Pinpoint the cell where the given text exists, returning its (X, Y) midpoint coordinate. 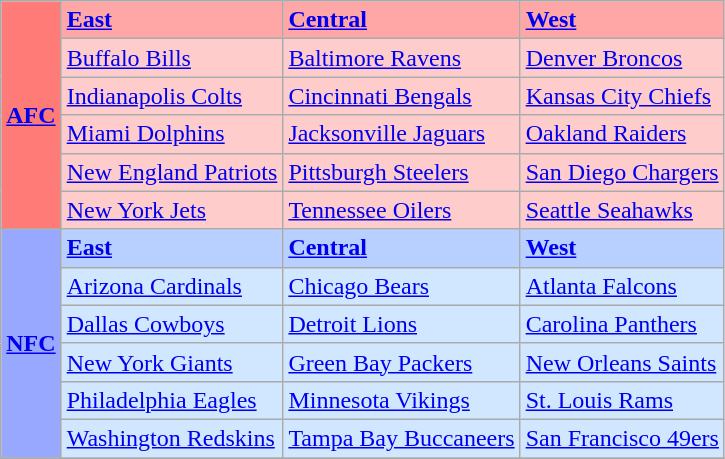
Miami Dolphins (172, 134)
Atlanta Falcons (622, 286)
NFC (31, 343)
Tennessee Oilers (402, 210)
Chicago Bears (402, 286)
Oakland Raiders (622, 134)
Kansas City Chiefs (622, 96)
Denver Broncos (622, 58)
Carolina Panthers (622, 324)
Seattle Seahawks (622, 210)
Baltimore Ravens (402, 58)
Pittsburgh Steelers (402, 172)
Detroit Lions (402, 324)
Philadelphia Eagles (172, 400)
New England Patriots (172, 172)
AFC (31, 115)
Arizona Cardinals (172, 286)
Buffalo Bills (172, 58)
Tampa Bay Buccaneers (402, 438)
Minnesota Vikings (402, 400)
Cincinnati Bengals (402, 96)
Washington Redskins (172, 438)
St. Louis Rams (622, 400)
San Diego Chargers (622, 172)
Indianapolis Colts (172, 96)
Green Bay Packers (402, 362)
New Orleans Saints (622, 362)
Jacksonville Jaguars (402, 134)
Dallas Cowboys (172, 324)
New York Giants (172, 362)
New York Jets (172, 210)
San Francisco 49ers (622, 438)
